Identify which cell holds the provided text, then report its (X, Y) central coordinate. 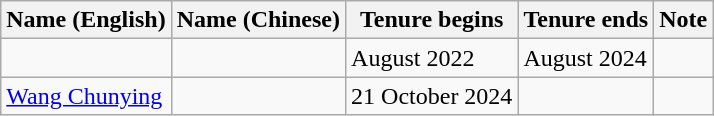
August 2022 (432, 58)
21 October 2024 (432, 96)
Name (Chinese) (258, 20)
Wang Chunying (86, 96)
Note (684, 20)
Tenure begins (432, 20)
Name (English) (86, 20)
Tenure ends (586, 20)
August 2024 (586, 58)
